Output the [x, y] coordinate of the center of the cell containing the given text.  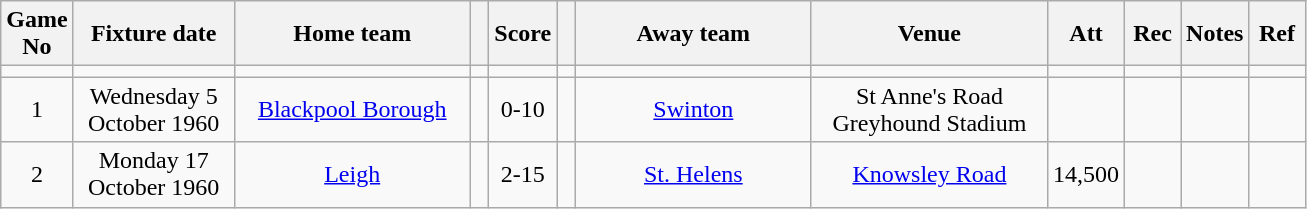
Rec [1153, 34]
Away team [693, 34]
Ref [1277, 34]
Game No [37, 34]
Monday 17 October 1960 [154, 174]
Knowsley Road [929, 174]
Home team [352, 34]
Leigh [352, 174]
0-10 [523, 110]
2 [37, 174]
Wednesday 5 October 1960 [154, 110]
Fixture date [154, 34]
Swinton [693, 110]
Venue [929, 34]
Notes [1215, 34]
St Anne's Road Greyhound Stadium [929, 110]
Att [1086, 34]
Score [523, 34]
14,500 [1086, 174]
1 [37, 110]
2-15 [523, 174]
St. Helens [693, 174]
Blackpool Borough [352, 110]
